Detect which cell encompasses the target text, then output its (X, Y) center coordinate. 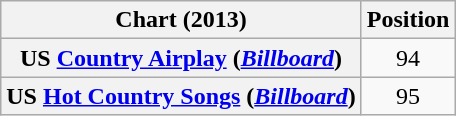
Chart (2013) (181, 20)
US Hot Country Songs (Billboard) (181, 96)
94 (408, 58)
US Country Airplay (Billboard) (181, 58)
95 (408, 96)
Position (408, 20)
